Output the [x, y] coordinate of the center of the cell containing the given text.  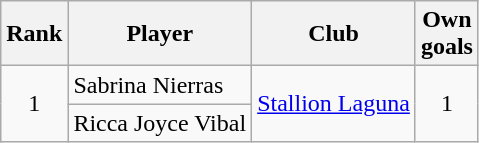
Ricca Joyce Vibal [160, 123]
Sabrina Nierras [160, 85]
Stallion Laguna [334, 104]
Club [334, 34]
Rank [34, 34]
Player [160, 34]
Owngoals [446, 34]
